Scan for the cell matching the given text and deliver its [X, Y] coordinate at center. 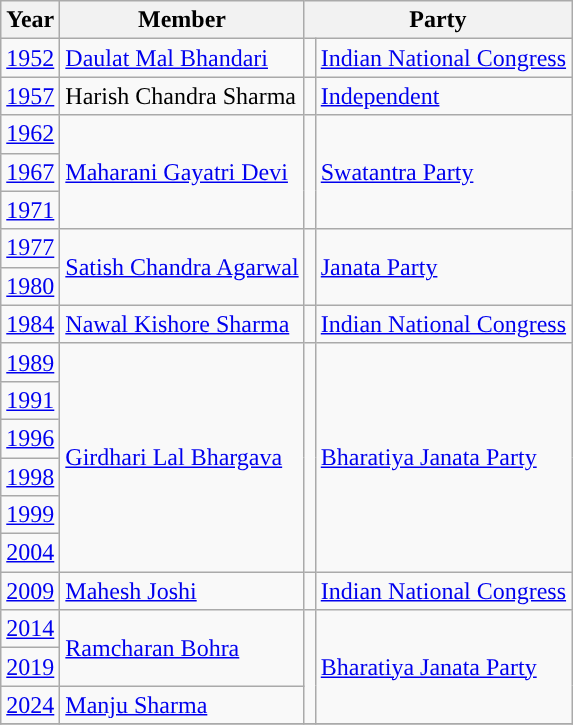
1971 [30, 210]
Party [438, 20]
Daulat Mal Bhandari [182, 58]
Ramcharan Bohra [182, 648]
1967 [30, 172]
Manju Sharma [182, 705]
Janata Party [443, 267]
1999 [30, 515]
1980 [30, 286]
2024 [30, 705]
Satish Chandra Agarwal [182, 267]
1957 [30, 96]
1984 [30, 324]
2014 [30, 629]
1977 [30, 248]
Swatantra Party [443, 172]
1952 [30, 58]
Mahesh Joshi [182, 591]
1991 [30, 400]
Year [30, 20]
2004 [30, 553]
Independent [443, 96]
Nawal Kishore Sharma [182, 324]
1989 [30, 362]
1996 [30, 438]
Girdhari Lal Bhargava [182, 457]
Maharani Gayatri Devi [182, 172]
2019 [30, 667]
1998 [30, 477]
Member [182, 20]
Harish Chandra Sharma [182, 96]
2009 [30, 591]
1962 [30, 134]
